Identify which cell holds the provided text, then report its [x, y] central coordinate. 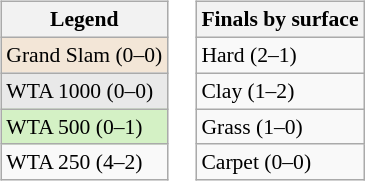
Clay (1–2) [280, 91]
Carpet (0–0) [280, 162]
Legend [84, 20]
WTA 250 (4–2) [84, 162]
Grass (1–0) [280, 127]
WTA 500 (0–1) [84, 127]
Hard (2–1) [280, 55]
WTA 1000 (0–0) [84, 91]
Grand Slam (0–0) [84, 55]
Finals by surface [280, 20]
